Return (X, Y) of the center of cell containing provided text 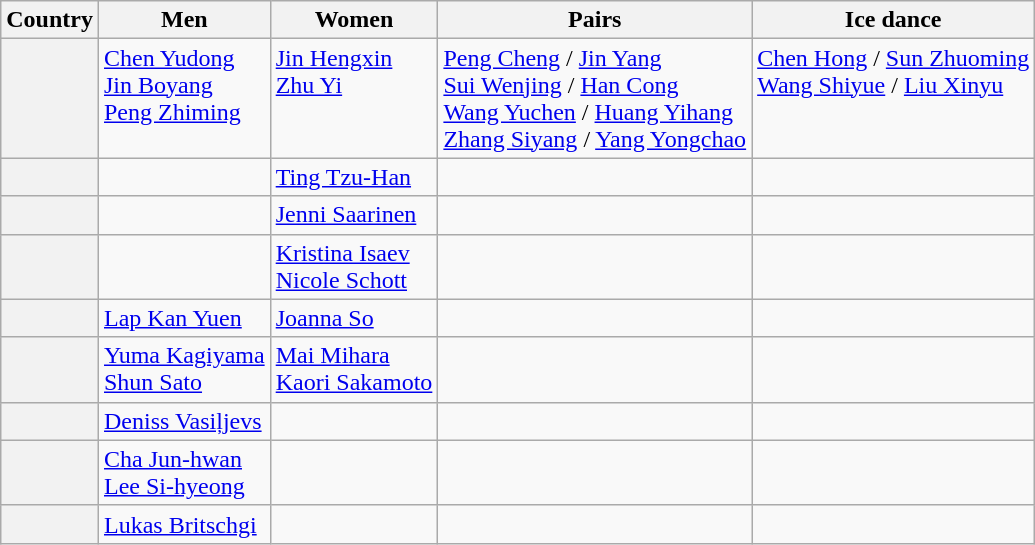
Ting Tzu-Han (354, 177)
Lukas Britschgi (184, 524)
Pairs (595, 20)
Deniss Vasiļjevs (184, 421)
Chen Hong / Sun ZhuomingWang Shiyue / Liu Xinyu (894, 98)
Kristina IsaevNicole Schott (354, 266)
Ice dance (894, 20)
Joanna So (354, 318)
Men (184, 20)
Chen YudongJin BoyangPeng Zhiming (184, 98)
Lap Kan Yuen (184, 318)
Peng Cheng / Jin YangSui Wenjing / Han CongWang Yuchen / Huang YihangZhang Siyang / Yang Yongchao (595, 98)
Jenni Saarinen (354, 215)
Women (354, 20)
Yuma KagiyamaShun Sato (184, 370)
Mai MiharaKaori Sakamoto (354, 370)
Cha Jun-hwanLee Si-hyeong (184, 472)
Country (50, 20)
Jin HengxinZhu Yi (354, 98)
